Detect which cell encompasses the target text, then output its (X, Y) center coordinate. 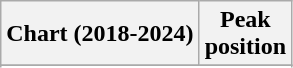
Chart (2018-2024) (100, 34)
Peakposition (245, 34)
